For the text-containing cell, return its midpoint in [X, Y] coordinate format. 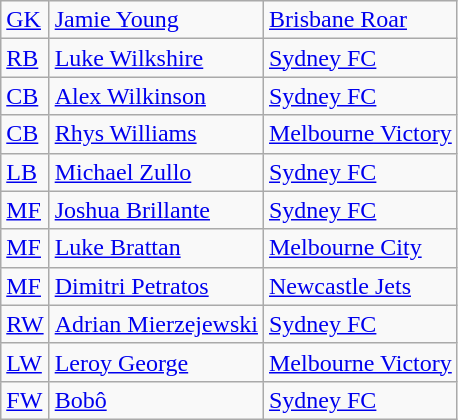
Dimitri Petratos [156, 286]
Luke Wilkshire [156, 58]
GK [25, 20]
LB [25, 172]
FW [25, 400]
Adrian Mierzejewski [156, 324]
Joshua Brillante [156, 210]
Jamie Young [156, 20]
Leroy George [156, 362]
Alex Wilkinson [156, 96]
Newcastle Jets [360, 286]
Melbourne City [360, 248]
RB [25, 58]
Bobô [156, 400]
Michael Zullo [156, 172]
Brisbane Roar [360, 20]
Rhys Williams [156, 134]
Luke Brattan [156, 248]
LW [25, 362]
RW [25, 324]
